Locate the cell with the specified text and output its [x, y] center coordinate. 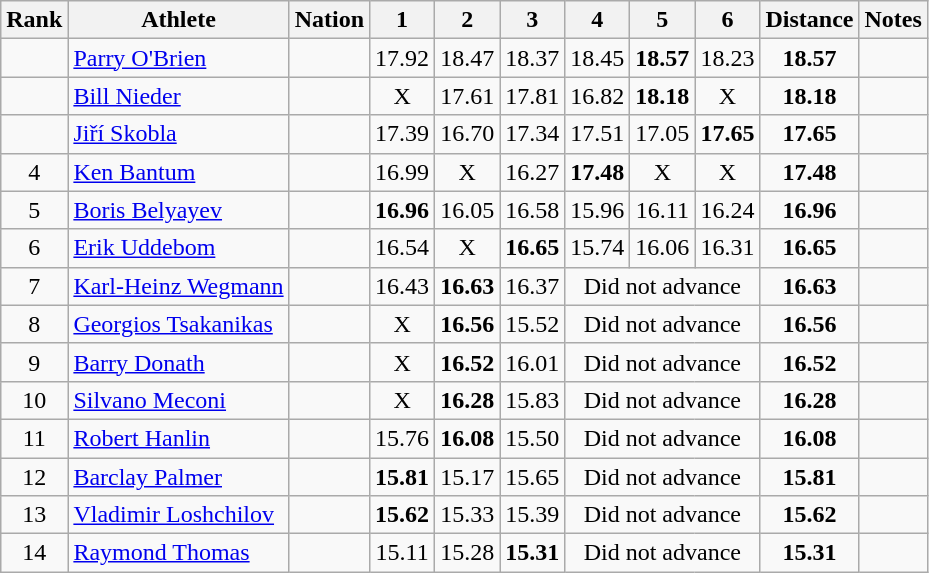
15.28 [468, 553]
16.31 [728, 248]
16.11 [662, 210]
11 [34, 438]
7 [34, 286]
17.34 [532, 134]
18.23 [728, 58]
16.05 [468, 210]
15.65 [532, 477]
16.58 [532, 210]
17.81 [532, 96]
Raymond Thomas [178, 553]
Georgios Tsakanikas [178, 324]
Bill Nieder [178, 96]
Parry O'Brien [178, 58]
Barclay Palmer [178, 477]
15.33 [468, 515]
16.37 [532, 286]
17.61 [468, 96]
Notes [893, 20]
1 [402, 20]
15.76 [402, 438]
Athlete [178, 20]
Robert Hanlin [178, 438]
15.17 [468, 477]
Vladimir Loshchilov [178, 515]
Jiří Skobla [178, 134]
16.06 [662, 248]
Distance [810, 20]
17.39 [402, 134]
15.52 [532, 324]
18.37 [532, 58]
3 [532, 20]
17.92 [402, 58]
16.27 [532, 172]
16.01 [532, 362]
18.45 [598, 58]
Ken Bantum [178, 172]
17.05 [662, 134]
16.54 [402, 248]
15.39 [532, 515]
8 [34, 324]
13 [34, 515]
16.70 [468, 134]
Karl-Heinz Wegmann [178, 286]
15.74 [598, 248]
10 [34, 400]
15.11 [402, 553]
Silvano Meconi [178, 400]
Barry Donath [178, 362]
16.43 [402, 286]
Rank [34, 20]
16.99 [402, 172]
18.47 [468, 58]
15.83 [532, 400]
15.50 [532, 438]
2 [468, 20]
12 [34, 477]
16.24 [728, 210]
9 [34, 362]
17.51 [598, 134]
16.82 [598, 96]
Boris Belyayev [178, 210]
14 [34, 553]
Erik Uddebom [178, 248]
Nation [329, 20]
15.96 [598, 210]
